Locate the cell with the specified text and output its [X, Y] center coordinate. 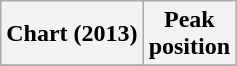
Peakposition [189, 34]
Chart (2013) [72, 34]
